Identify which cell holds the provided text, then report its [x, y] central coordinate. 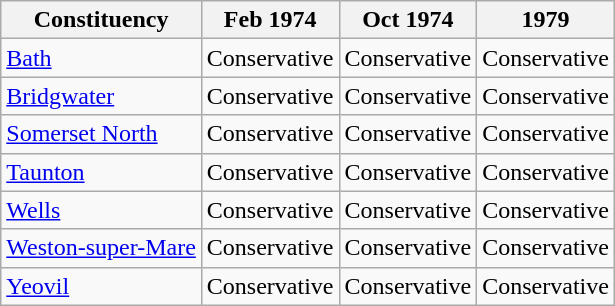
Constituency [102, 20]
Bath [102, 58]
Oct 1974 [408, 20]
Yeovil [102, 286]
Taunton [102, 172]
Feb 1974 [270, 20]
1979 [546, 20]
Weston-super-Mare [102, 248]
Bridgwater [102, 96]
Wells [102, 210]
Somerset North [102, 134]
